Find where the given text appears and provide that cell's center as (x, y) coordinate. 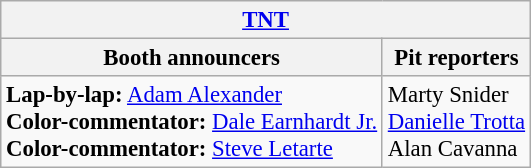
Booth announcers (192, 58)
Pit reporters (456, 58)
TNT (266, 20)
Lap-by-lap: Adam AlexanderColor-commentator: Dale Earnhardt Jr.Color-commentator: Steve Letarte (192, 122)
Marty SniderDanielle TrottaAlan Cavanna (456, 122)
